Pinpoint the cell where the given text exists, returning its [x, y] midpoint coordinate. 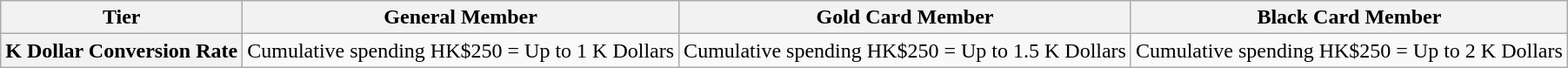
Tier [122, 17]
Cumulative spending HK$250 = Up to 1 K Dollars [461, 51]
K Dollar Conversion Rate [122, 51]
Cumulative spending HK$250 = Up to 1.5 K Dollars [905, 51]
Black Card Member [1349, 17]
Gold Card Member [905, 17]
Cumulative spending HK$250 = Up to 2 K Dollars [1349, 51]
General Member [461, 17]
